Pinpoint the cell where the given text exists, returning its [x, y] midpoint coordinate. 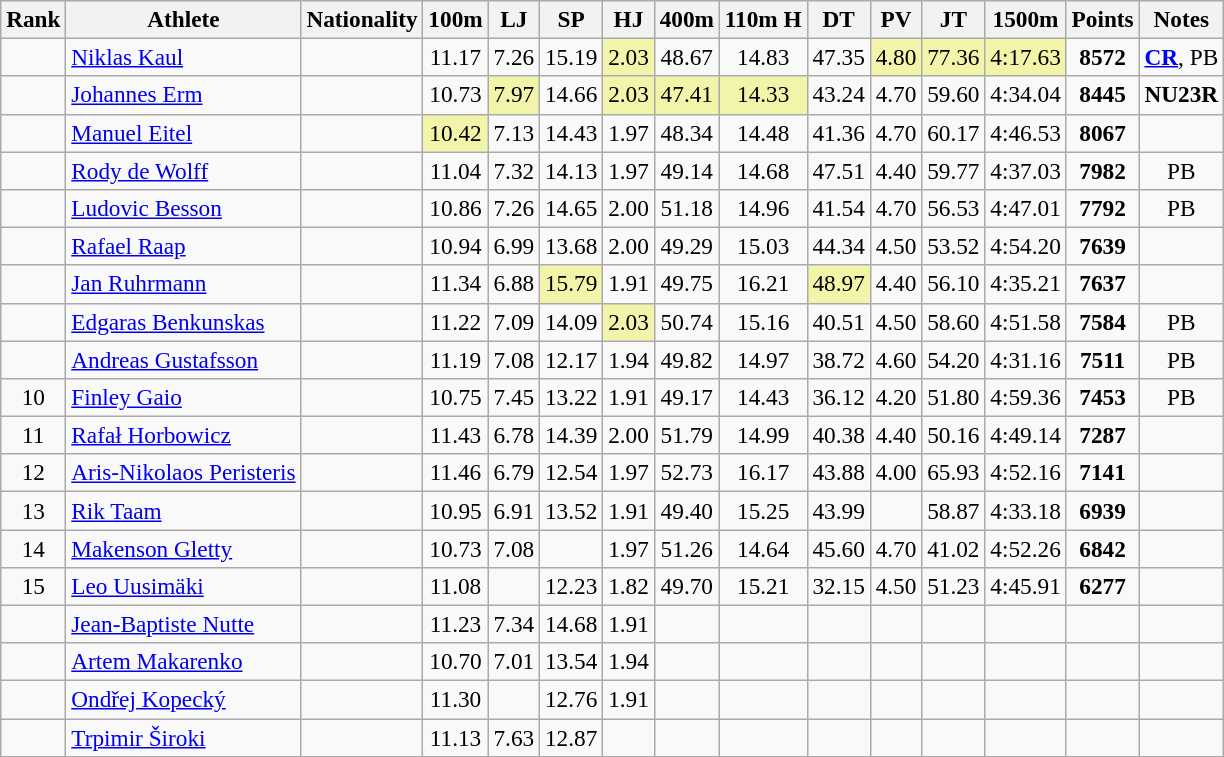
7982 [1102, 170]
10.42 [456, 133]
14.13 [572, 170]
14.39 [572, 435]
58.60 [954, 322]
15.19 [572, 57]
Aris-Nikolaos Peristeris [184, 473]
11.43 [456, 435]
7287 [1102, 435]
16.21 [763, 284]
Leo Uusimäki [184, 586]
13 [34, 510]
14.65 [572, 208]
43.88 [838, 473]
49.14 [686, 170]
4.00 [896, 473]
Rody de Wolff [184, 170]
Andreas Gustafsson [184, 359]
58.87 [954, 510]
4:31.16 [1026, 359]
14.83 [763, 57]
LJ [514, 19]
41.36 [838, 133]
4:45.91 [1026, 586]
50.74 [686, 322]
14.97 [763, 359]
12.17 [572, 359]
11.22 [456, 322]
14.48 [763, 133]
7453 [1102, 397]
7511 [1102, 359]
13.22 [572, 397]
Nationality [362, 19]
59.77 [954, 170]
JT [954, 19]
4:37.03 [1026, 170]
77.36 [954, 57]
7639 [1102, 246]
43.99 [838, 510]
Jan Ruhrmann [184, 284]
7.32 [514, 170]
65.93 [954, 473]
11 [34, 435]
7792 [1102, 208]
7.63 [514, 737]
14.66 [572, 95]
41.02 [954, 548]
11.23 [456, 624]
49.29 [686, 246]
Rafael Raap [184, 246]
10.75 [456, 397]
11.04 [456, 170]
8445 [1102, 95]
Athlete [184, 19]
7.13 [514, 133]
53.52 [954, 246]
PV [896, 19]
Artem Makarenko [184, 662]
6.91 [514, 510]
14 [34, 548]
49.82 [686, 359]
14.33 [763, 95]
56.10 [954, 284]
6.88 [514, 284]
47.41 [686, 95]
4.80 [896, 57]
11.34 [456, 284]
41.54 [838, 208]
10.86 [456, 208]
4:34.04 [1026, 95]
12.23 [572, 586]
45.60 [838, 548]
Makenson Gletty [184, 548]
4:49.14 [1026, 435]
10.95 [456, 510]
51.79 [686, 435]
14.99 [763, 435]
4.60 [896, 359]
10 [34, 397]
13.68 [572, 246]
51.18 [686, 208]
Niklas Kaul [184, 57]
6277 [1102, 586]
HJ [629, 19]
1.82 [629, 586]
4.20 [896, 397]
7.34 [514, 624]
48.67 [686, 57]
7.45 [514, 397]
32.15 [838, 586]
1500m [1026, 19]
7.09 [514, 322]
16.17 [763, 473]
DT [838, 19]
6.79 [514, 473]
60.17 [954, 133]
4:51.58 [1026, 322]
8067 [1102, 133]
100m [456, 19]
11.19 [456, 359]
CR, PB [1182, 57]
51.26 [686, 548]
Rank [34, 19]
11.13 [456, 737]
11.30 [456, 699]
11.08 [456, 586]
11.17 [456, 57]
49.75 [686, 284]
Manuel Eitel [184, 133]
10.70 [456, 662]
12 [34, 473]
48.34 [686, 133]
7637 [1102, 284]
56.53 [954, 208]
15.21 [763, 586]
10.94 [456, 246]
44.34 [838, 246]
8572 [1102, 57]
49.17 [686, 397]
7141 [1102, 473]
47.35 [838, 57]
4:35.21 [1026, 284]
14.96 [763, 208]
6.78 [514, 435]
6939 [1102, 510]
Edgaras Benkunskas [184, 322]
48.97 [838, 284]
NU23R [1182, 95]
11.46 [456, 473]
4:54.20 [1026, 246]
47.51 [838, 170]
4:46.53 [1026, 133]
40.38 [838, 435]
Ondřej Kopecký [184, 699]
4:52.16 [1026, 473]
7.01 [514, 662]
51.80 [954, 397]
14.09 [572, 322]
Jean-Baptiste Nutte [184, 624]
4:52.26 [1026, 548]
110m H [763, 19]
15.16 [763, 322]
Rafał Horbowicz [184, 435]
12.76 [572, 699]
13.52 [572, 510]
15 [34, 586]
36.12 [838, 397]
54.20 [954, 359]
7584 [1102, 322]
40.51 [838, 322]
Notes [1182, 19]
7.97 [514, 95]
59.60 [954, 95]
49.70 [686, 586]
4:59.36 [1026, 397]
14.64 [763, 548]
Rik Taam [184, 510]
Points [1102, 19]
13.54 [572, 662]
Johannes Erm [184, 95]
15.03 [763, 246]
12.54 [572, 473]
SP [572, 19]
12.87 [572, 737]
6842 [1102, 548]
4:47.01 [1026, 208]
4:17.63 [1026, 57]
15.25 [763, 510]
Finley Gaio [184, 397]
6.99 [514, 246]
50.16 [954, 435]
4:33.18 [1026, 510]
15.79 [572, 284]
49.40 [686, 510]
Ludovic Besson [184, 208]
38.72 [838, 359]
52.73 [686, 473]
400m [686, 19]
51.23 [954, 586]
Trpimir Široki [184, 737]
43.24 [838, 95]
